Return the (x, y) coordinate for the center point of the cell that contains the specified text.  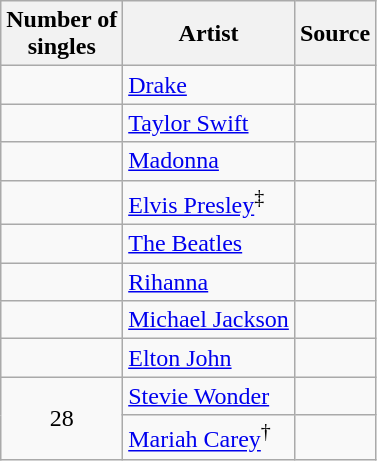
Source (334, 34)
Elton John (209, 358)
Mariah Carey† (209, 438)
Stevie Wonder (209, 396)
Drake (209, 85)
Rihanna (209, 282)
Elvis Presley‡ (209, 202)
Madonna (209, 161)
Michael Jackson (209, 320)
Artist (209, 34)
28 (62, 418)
Number of singles (62, 34)
Taylor Swift (209, 123)
The Beatles (209, 244)
